Output the (x, y) coordinate of the center of the cell containing the given text.  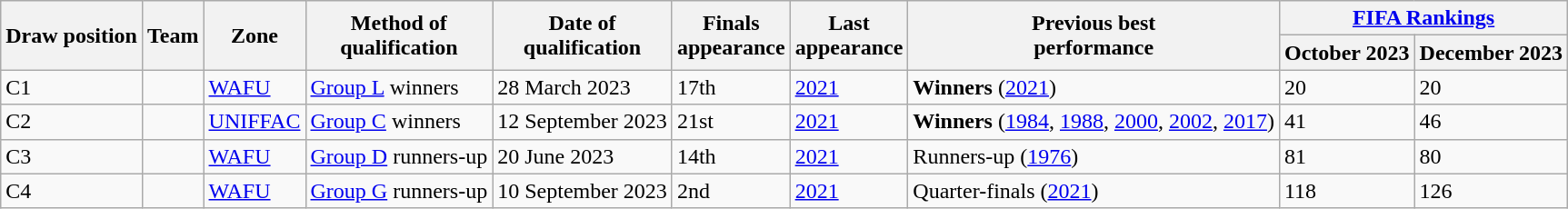
December 2023 (1491, 53)
Lastappearance (849, 35)
Draw position (72, 35)
Zone (255, 35)
20 June 2023 (583, 156)
FIFA Rankings (1423, 18)
14th (731, 156)
Group C winners (399, 122)
C3 (72, 156)
Group D runners-up (399, 156)
Winners (2021) (1094, 87)
C1 (72, 87)
Date ofqualification (583, 35)
Quarter-finals (2021) (1094, 191)
UNIFFAC (255, 122)
80 (1491, 156)
10 September 2023 (583, 191)
Group G runners-up (399, 191)
Winners (1984, 1988, 2000, 2002, 2017) (1094, 122)
Team (173, 35)
C4 (72, 191)
81 (1347, 156)
46 (1491, 122)
Runners-up (1976) (1094, 156)
17th (731, 87)
Method ofqualification (399, 35)
October 2023 (1347, 53)
21st (731, 122)
41 (1347, 122)
118 (1347, 191)
126 (1491, 191)
C2 (72, 122)
Previous bestperformance (1094, 35)
12 September 2023 (583, 122)
2nd (731, 191)
Finalsappearance (731, 35)
28 March 2023 (583, 87)
Group L winners (399, 87)
